Find where the given text appears and provide that cell's center as [X, Y] coordinate. 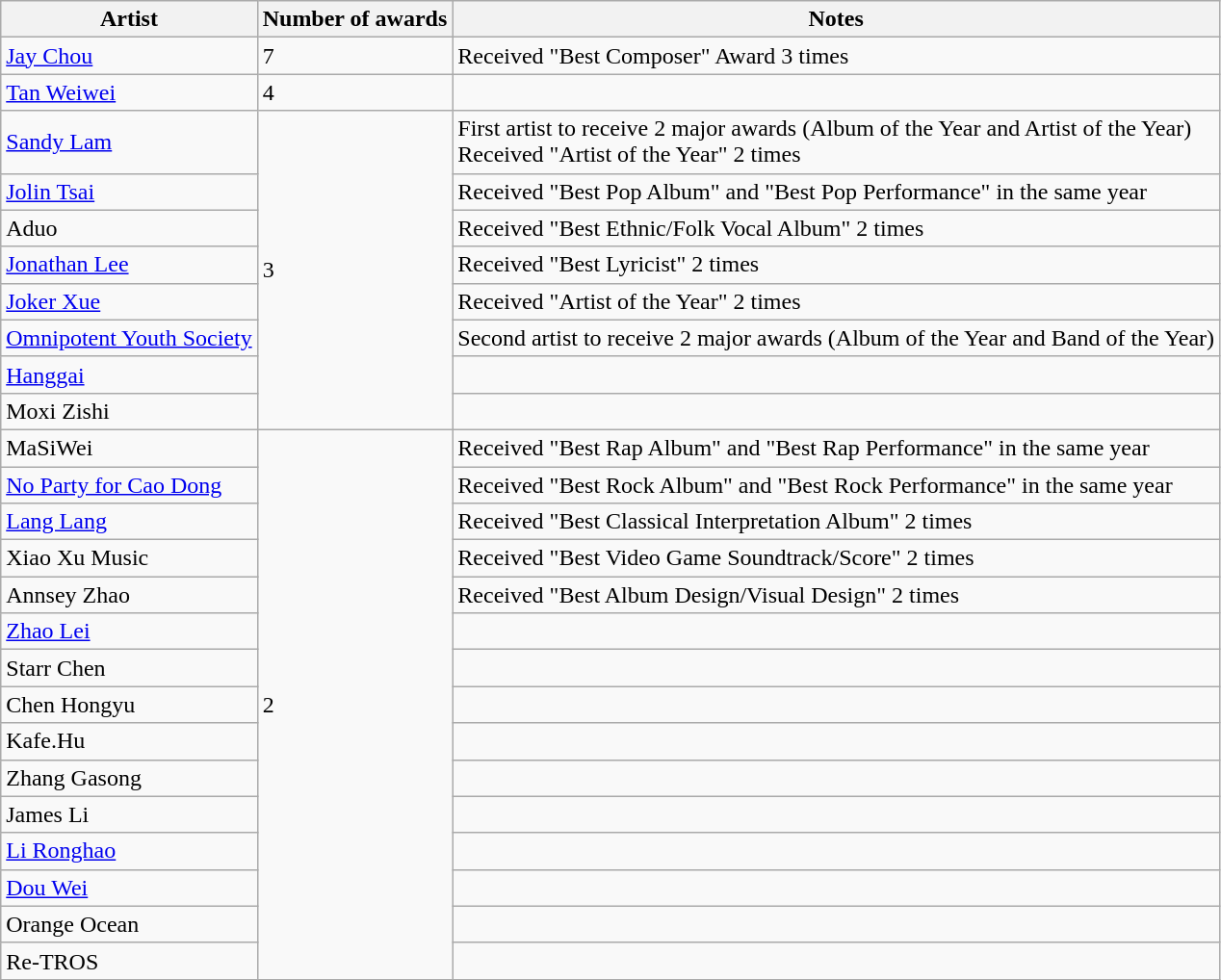
Hanggai [129, 374]
Chen Hongyu [129, 705]
2 [354, 705]
Received "Best Lyricist" 2 times [836, 265]
7 [354, 56]
Re-TROS [129, 961]
Li Ronghao [129, 851]
Kafe.Hu [129, 741]
Starr Chen [129, 668]
Received "Best Pop Album" and "Best Pop Performance" in the same year [836, 192]
Number of awards [354, 19]
Received "Best Composer" Award 3 times [836, 56]
Received "Best Rap Album" and "Best Rap Performance" in the same year [836, 448]
Jonathan Lee [129, 265]
Received "Best Rock Album" and "Best Rock Performance" in the same year [836, 484]
Xiao Xu Music [129, 558]
No Party for Cao Dong [129, 484]
James Li [129, 814]
Zhang Gasong [129, 778]
Jay Chou [129, 56]
Received "Best Classical Interpretation Album" 2 times [836, 522]
Received "Best Video Game Soundtrack/Score" 2 times [836, 558]
Received "Best Ethnic/Folk Vocal Album" 2 times [836, 228]
Received "Artist of the Year" 2 times [836, 301]
Aduo [129, 228]
Dou Wei [129, 888]
Tan Weiwei [129, 92]
Sandy Lam [129, 142]
Orange Ocean [129, 924]
Received "Best Album Design/Visual Design" 2 times [836, 595]
Zhao Lei [129, 632]
Lang Lang [129, 522]
4 [354, 92]
Moxi Zishi [129, 411]
First artist to receive 2 major awards (Album of the Year and Artist of the Year)Received "Artist of the Year" 2 times [836, 142]
Annsey Zhao [129, 595]
Jolin Tsai [129, 192]
Omnipotent Youth Society [129, 338]
Joker Xue [129, 301]
3 [354, 271]
MaSiWei [129, 448]
Artist [129, 19]
Notes [836, 19]
Second artist to receive 2 major awards (Album of the Year and Band of the Year) [836, 338]
